Output the [x, y] coordinate of the center of the cell containing the given text.  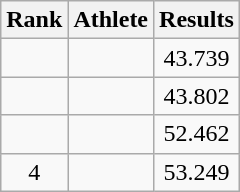
53.249 [197, 172]
4 [34, 172]
Rank [34, 20]
43.739 [197, 58]
Results [197, 20]
Athlete [111, 20]
43.802 [197, 96]
52.462 [197, 134]
